Extract the (X, Y) coordinate from the center of the cell holding the provided text.  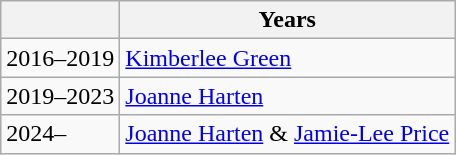
Kimberlee Green (288, 58)
2016–2019 (60, 58)
2024– (60, 134)
Joanne Harten (288, 96)
Years (288, 20)
2019–2023 (60, 96)
Joanne Harten & Jamie-Lee Price (288, 134)
